Identify which cell holds the provided text, then report its (X, Y) central coordinate. 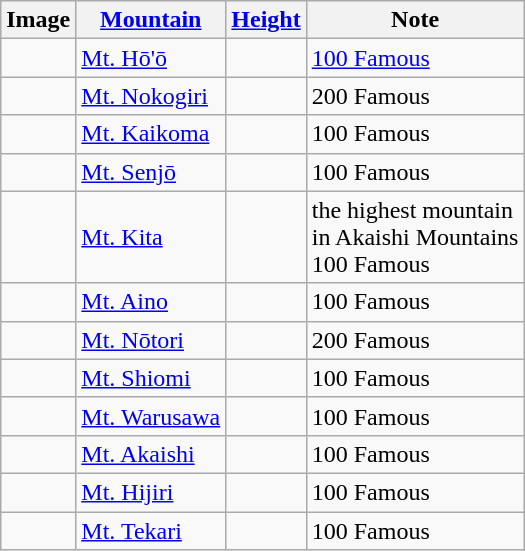
Mt. Hijiri (151, 492)
Note (415, 20)
Mt. Nokogiri (151, 96)
the highest mountainin Akaishi Mountains100 Famous (415, 237)
Mt. Shiomi (151, 378)
Mt. Akaishi (151, 454)
Mt. Kaikoma (151, 134)
Mt. Kita (151, 237)
Mt. Warusawa (151, 416)
Mt. Senjō (151, 172)
Mt. Tekari (151, 531)
Mt. Aino (151, 302)
Mt. Hō'ō (151, 58)
Mt. Nōtori (151, 340)
Height (266, 20)
Image (38, 20)
Mountain (151, 20)
